Identify which cell holds the provided text, then report its [X, Y] central coordinate. 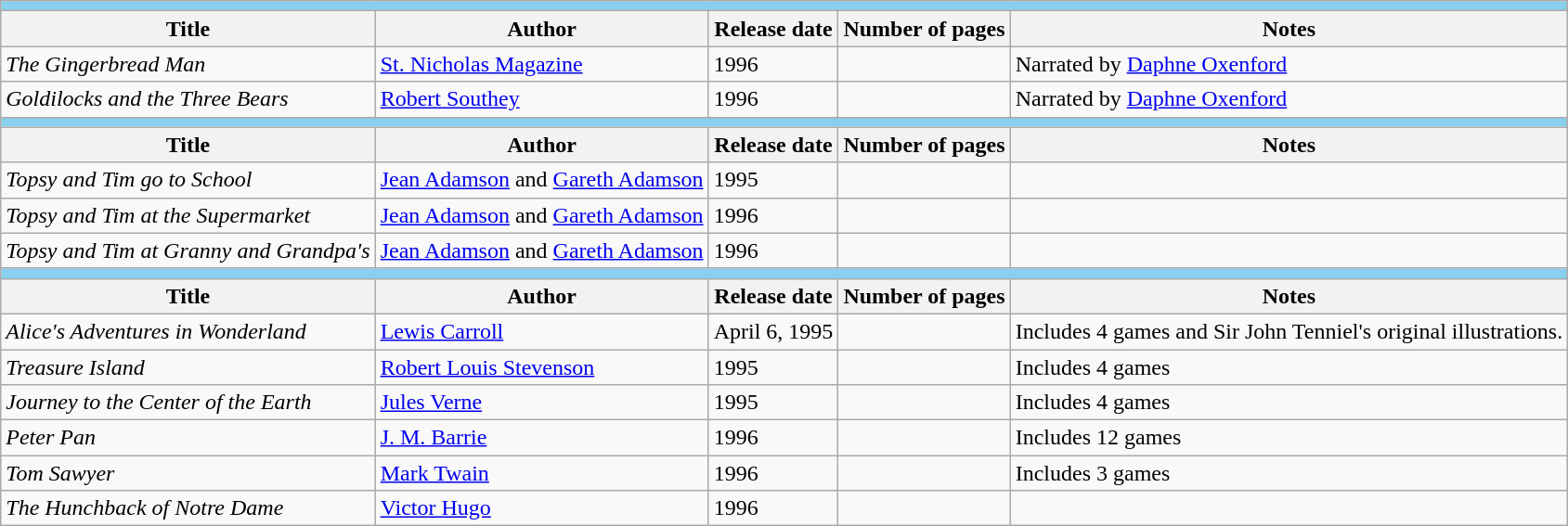
Robert Southey [542, 99]
Includes 3 games [1289, 473]
April 6, 1995 [773, 331]
Topsy and Tim at the Supermarket [188, 215]
Mark Twain [542, 473]
Robert Louis Stevenson [542, 366]
The Hunchback of Notre Dame [188, 508]
Victor Hugo [542, 508]
The Gingerbread Man [188, 64]
Goldilocks and the Three Bears [188, 99]
Treasure Island [188, 366]
Alice's Adventures in Wonderland [188, 331]
Tom Sawyer [188, 473]
Includes 4 games and Sir John Tenniel's original illustrations. [1289, 331]
Journey to the Center of the Earth [188, 403]
Includes 12 games [1289, 438]
Peter Pan [188, 438]
J. M. Barrie [542, 438]
Jules Verne [542, 403]
Lewis Carroll [542, 331]
Topsy and Tim go to School [188, 180]
St. Nicholas Magazine [542, 64]
Topsy and Tim at Granny and Grandpa's [188, 250]
